Extract the (X, Y) coordinate from the center of the cell holding the provided text.  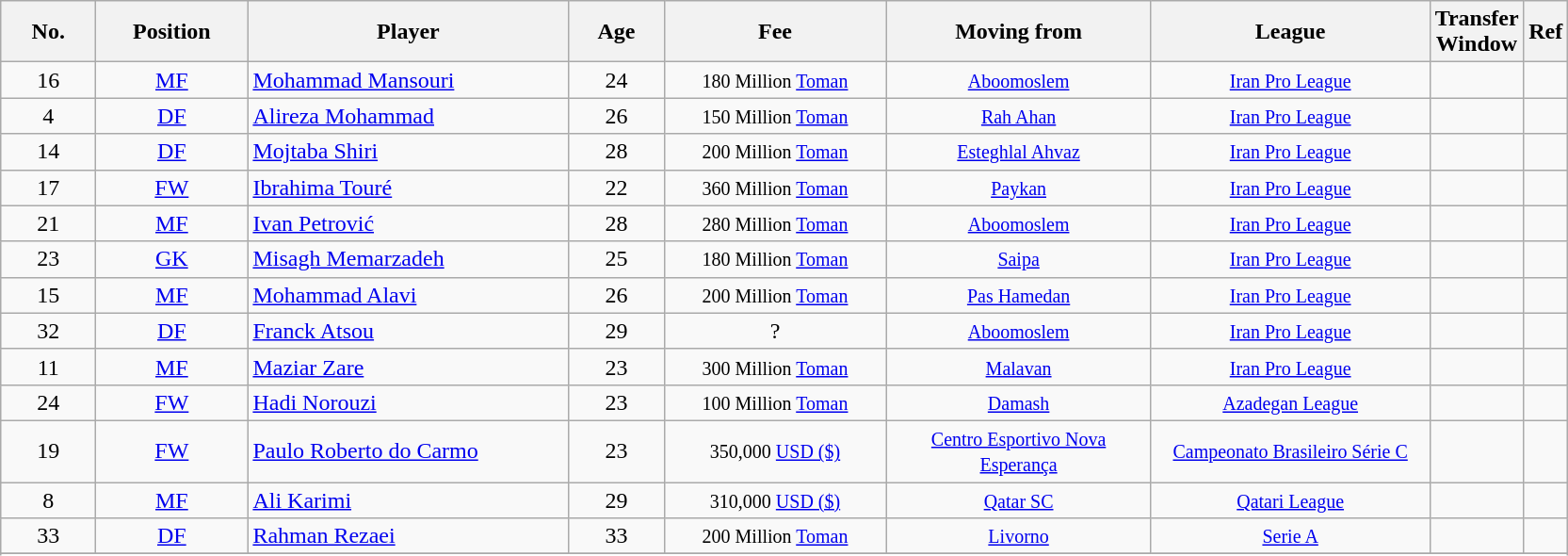
Alireza Mohammad (409, 116)
Ref (1546, 32)
Paykan (1019, 188)
Pas Hamedan (1019, 295)
Rahman Rezaei (409, 536)
Maziar Zare (409, 367)
Qatari League (1290, 500)
GK (171, 259)
19 (49, 450)
100 Million Toman (775, 402)
Esteghlal Ahvaz (1019, 152)
Paulo Roberto do Carmo (409, 450)
Centro Esportivo Nova Esperança (1019, 450)
32 (49, 331)
Age (616, 32)
Franck Atsou (409, 331)
280 Million Toman (775, 223)
17 (49, 188)
350,000 USD ($) (775, 450)
Ivan Petrović (409, 223)
15 (49, 295)
4 (49, 116)
21 (49, 223)
22 (616, 188)
Saipa (1019, 259)
Azadegan League (1290, 402)
Serie A (1290, 536)
Mohammad Alavi (409, 295)
Ali Karimi (409, 500)
Rah Ahan (1019, 116)
25 (616, 259)
Livorno (1019, 536)
Campeonato Brasileiro Série C (1290, 450)
300 Million Toman (775, 367)
Malavan (1019, 367)
Moving from (1019, 32)
Mohammad Mansouri (409, 80)
Position (171, 32)
Transfer Window (1477, 32)
Qatar SC (1019, 500)
No. (49, 32)
Ibrahima Touré (409, 188)
Mojtaba Shiri (409, 152)
14 (49, 152)
Fee (775, 32)
8 (49, 500)
? (775, 331)
Damash (1019, 402)
Hadi Norouzi (409, 402)
League (1290, 32)
360 Million Toman (775, 188)
16 (49, 80)
Player (409, 32)
Misagh Memarzadeh (409, 259)
310,000 USD ($) (775, 500)
150 Million Toman (775, 116)
11 (49, 367)
